Find where the given text appears and provide that cell's center as (x, y) coordinate. 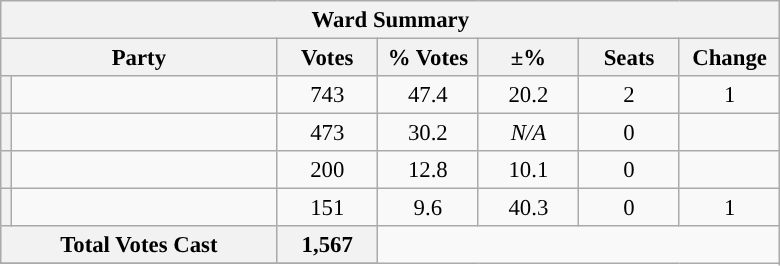
30.2 (428, 133)
743 (328, 95)
Seats (630, 58)
9.6 (428, 208)
12.8 (428, 170)
40.3 (528, 208)
Votes (328, 58)
±% (528, 58)
1,567 (328, 245)
Total Votes Cast (139, 245)
20.2 (528, 95)
2 (630, 95)
Ward Summary (390, 20)
Party (139, 58)
% Votes (428, 58)
10.1 (528, 170)
151 (328, 208)
N/A (528, 133)
47.4 (428, 95)
473 (328, 133)
Change (730, 58)
200 (328, 170)
